Find where the given text appears and provide that cell's center as [X, Y] coordinate. 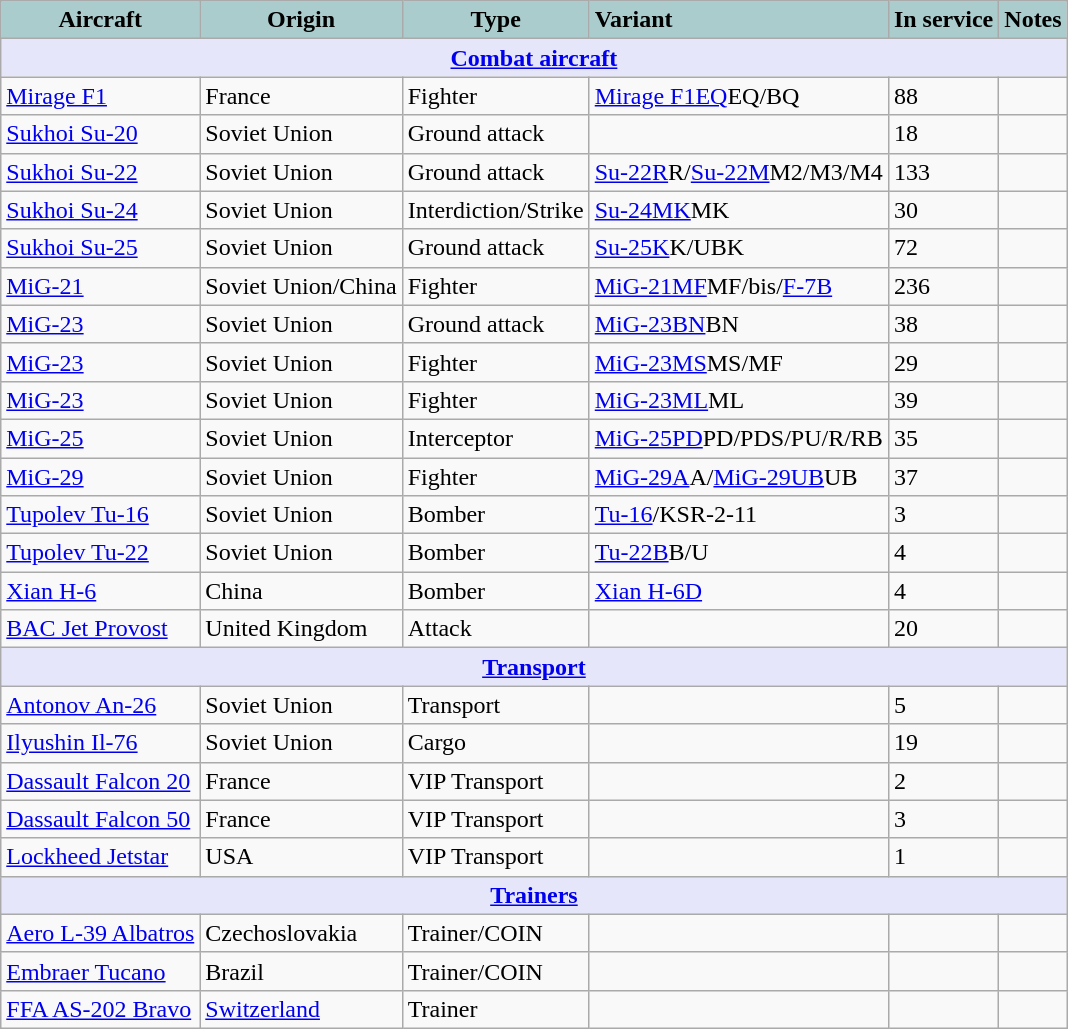
Soviet Union/China [301, 286]
Switzerland [301, 1009]
Trainer [496, 1009]
MiG-23MLML [738, 400]
18 [943, 134]
MiG-25 [100, 438]
30 [943, 210]
USA [301, 857]
MiG-29 [100, 477]
1 [943, 857]
Xian H-6D [738, 591]
Interceptor [496, 438]
Aero L-39 Albatros [100, 933]
Brazil [301, 971]
Origin [301, 20]
38 [943, 324]
Tupolev Tu-16 [100, 515]
MiG-21MFMF/bis/F-7B [738, 286]
United Kingdom [301, 629]
Su-22RR/Su-22MM2/M3/M4 [738, 172]
Embraer Tucano [100, 971]
MiG-21 [100, 286]
Aircraft [100, 20]
MiG-23BNBN [738, 324]
Tu-16/KSR-2-11 [738, 515]
Dassault Falcon 50 [100, 819]
133 [943, 172]
In service [943, 20]
2 [943, 781]
Variant [738, 20]
Combat aircraft [534, 58]
MiG-29AA/MiG-29UBUB [738, 477]
Mirage F1EQEQ/BQ [738, 96]
Type [496, 20]
19 [943, 743]
39 [943, 400]
Su-24MKMK [738, 210]
MiG-25PDPD/PDS/PU/R/RB [738, 438]
88 [943, 96]
Trainers [534, 895]
236 [943, 286]
BAC Jet Provost [100, 629]
37 [943, 477]
Mirage F1 [100, 96]
Lockheed Jetstar [100, 857]
MiG-23MSMS/MF [738, 362]
20 [943, 629]
Sukhoi Su-24 [100, 210]
Tupolev Tu-22 [100, 553]
Interdiction/Strike [496, 210]
29 [943, 362]
Czechoslovakia [301, 933]
Sukhoi Su-25 [100, 248]
Sukhoi Su-22 [100, 172]
Tu-22BB/U [738, 553]
Su-25KK/UBK [738, 248]
China [301, 591]
Cargo [496, 743]
Sukhoi Su-20 [100, 134]
Ilyushin Il-76 [100, 743]
Notes [1033, 20]
Attack [496, 629]
Dassault Falcon 20 [100, 781]
FFA AS-202 Bravo [100, 1009]
Antonov An-26 [100, 705]
Xian H-6 [100, 591]
5 [943, 705]
35 [943, 438]
72 [943, 248]
